Extract the (X, Y) coordinate from the center of the cell holding the provided text.  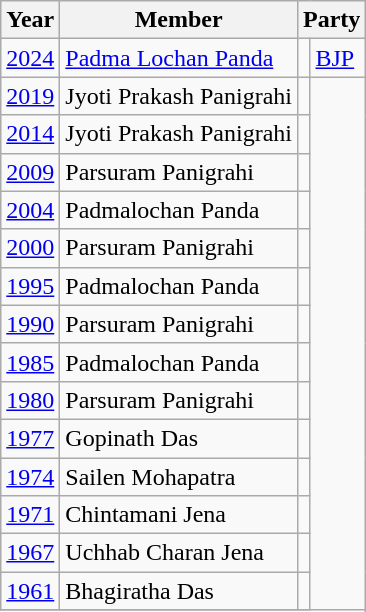
Year (30, 20)
2024 (30, 58)
Party (332, 20)
2014 (30, 134)
1961 (30, 591)
2000 (30, 248)
1967 (30, 553)
Gopinath Das (179, 438)
1980 (30, 400)
Member (179, 20)
Chintamani Jena (179, 515)
2004 (30, 210)
1974 (30, 477)
Padma Lochan Panda (179, 58)
Sailen Mohapatra (179, 477)
1977 (30, 438)
1990 (30, 324)
1971 (30, 515)
2019 (30, 96)
1985 (30, 362)
1995 (30, 286)
2009 (30, 172)
Uchhab Charan Jena (179, 553)
BJP (338, 58)
Bhagiratha Das (179, 591)
